Identify which cell holds the provided text, then report its (X, Y) central coordinate. 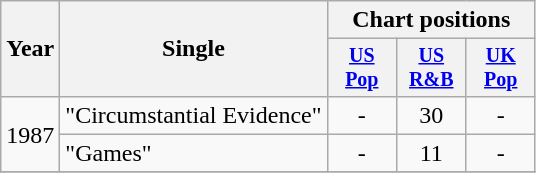
Year (30, 49)
"Circumstantial Evidence" (194, 115)
USPop (362, 68)
30 (432, 115)
Chart positions (431, 20)
"Games" (194, 153)
11 (432, 153)
1987 (30, 134)
UKPop (500, 68)
Single (194, 49)
USR&B (432, 68)
